From the cell containing the given text, extract its center point as (X, Y) coordinate. 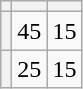
45 (30, 31)
25 (30, 69)
